Return (X, Y) of the center of cell containing provided text 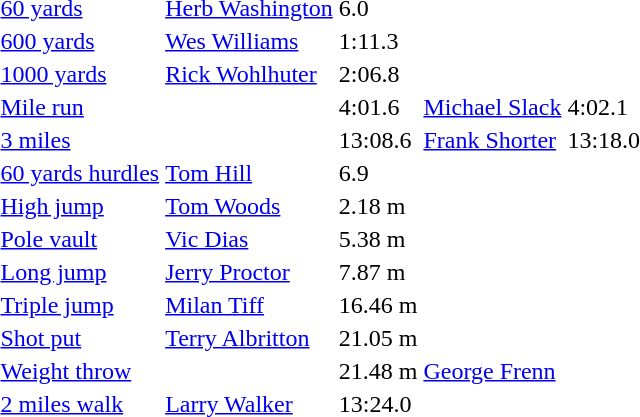
5.38 m (378, 239)
6.9 (378, 173)
4:01.6 (378, 107)
16.46 m (378, 305)
Rick Wohlhuter (250, 74)
Vic Dias (250, 239)
7.87 m (378, 272)
Terry Albritton (250, 338)
George Frenn (492, 371)
Tom Hill (250, 173)
Jerry Proctor (250, 272)
Michael Slack (492, 107)
Frank Shorter (492, 140)
21.05 m (378, 338)
Tom Woods (250, 206)
1:11.3 (378, 41)
2.18 m (378, 206)
13:08.6 (378, 140)
Milan Tiff (250, 305)
21.48 m (378, 371)
Wes Williams (250, 41)
2:06.8 (378, 74)
